From the cell containing the given text, extract its center point as (x, y) coordinate. 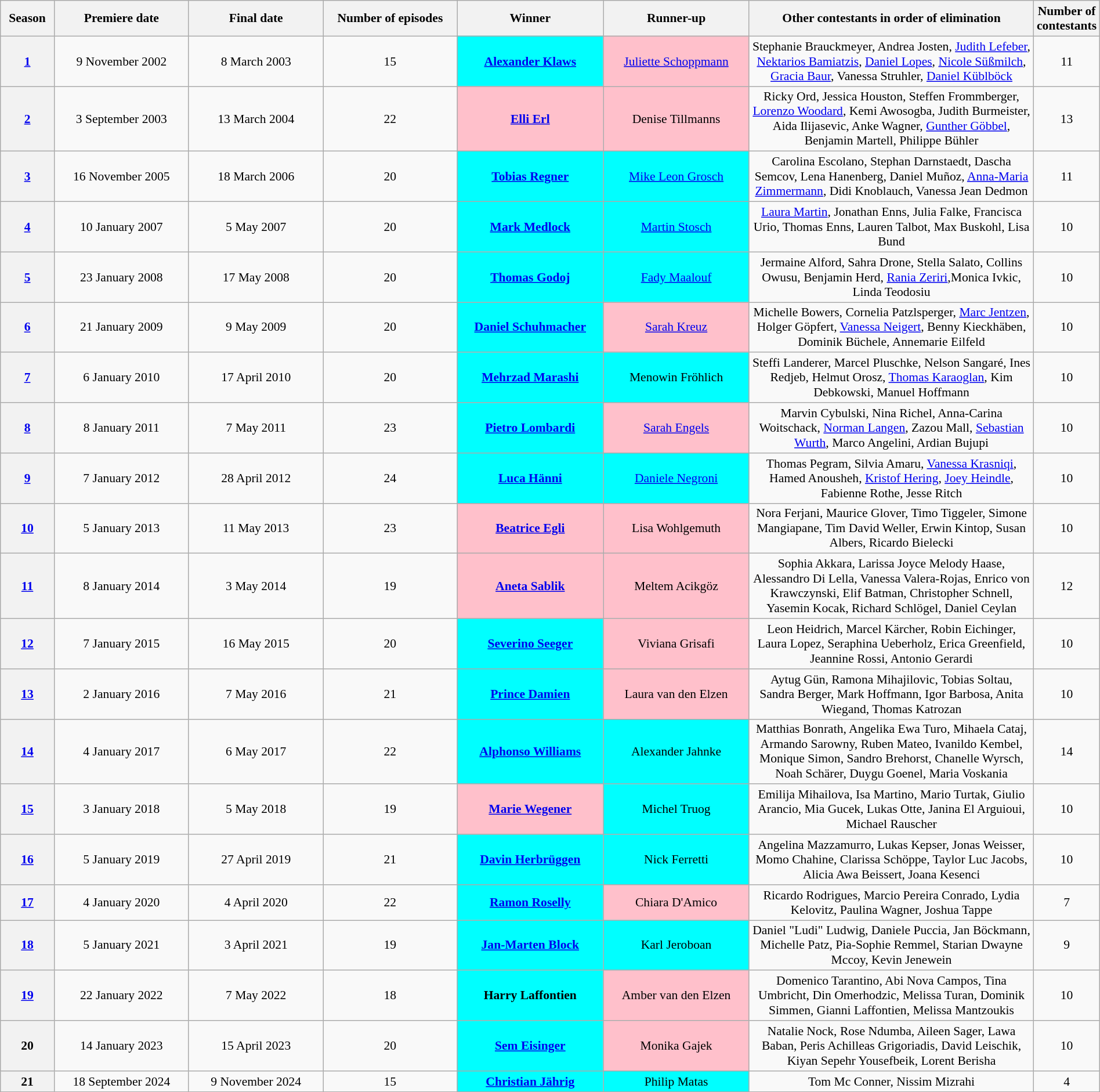
3 April 2021 (256, 946)
Denise Tillmanns (676, 119)
Aytug Gün, Ramona Mihajilovic, Tobias Soltau, Sandra Berger, Mark Hoffmann, Igor Barbosa, Anita Wiegand, Thomas Katrozan (891, 694)
Marvin Cybulski, Nina Richel, Anna-Carina Woitschack, Norman Langen, Zazou Mall, Sebastian Wurth, Marco Angelini, Ardian Bujupi (891, 428)
14 January 2023 (121, 1046)
Christian Jährig (530, 1082)
4 January 2017 (121, 751)
Lisa Wohlgemuth (676, 528)
Menowin Fröhlich (676, 378)
Marie Wegener (530, 810)
Thomas Pegram, Silvia Amaru, Vanessa Krasniqi, Hamed Anousheh, Kristof Hering, Joey Heindle, Fabienne Rothe, Jesse Ritch (891, 478)
Emilija Mihailova, Isa Martino, Mario Turtak, Giulio Arancio, Mia Gucek, Lukas Otte, Janina El Arguioui, Michael Rauscher (891, 810)
9 May 2009 (256, 327)
8 (28, 428)
Steffi Landerer, Marcel Pluschke, Nelson Sangaré, Ines Redjeb, Helmut Orosz, Thomas Karaoglan, Kim Debkowski, Manuel Hoffmann (891, 378)
16 (28, 860)
5 May 2007 (256, 227)
Premiere date (121, 19)
28 April 2012 (256, 478)
Sem Eisinger (530, 1046)
Daniel Schuhmacher (530, 327)
3 May 2014 (256, 586)
9 November 2024 (256, 1082)
Jan-Marten Block (530, 946)
13 March 2004 (256, 119)
Davin Herbrüggen (530, 860)
Nora Ferjani, Maurice Glover, Timo Tiggeler, Simone Mangiapane, Tim David Weller, Erwin Kintop, Susan Albers, Ricardo Bielecki (891, 528)
Number of episodes (390, 19)
Natalie Nock, Rose Ndumba, Aileen Sager, Lawa Baban, Peris Achilleas Grigoriadis, David Leischik, Kiyan Sepehr Yousefbeik, Lorent Berisha (891, 1046)
Aneta Sablik (530, 586)
7 May 2011 (256, 428)
7 May 2016 (256, 694)
Daniel "Ludi" Ludwig, Daniele Puccia, Jan Böckmann, Michelle Patz, Pia-Sophie Remmel, Starian Dwayne Mccoy, Kevin Jenewein (891, 946)
Juliette Schoppmann (676, 62)
15 April 2023 (256, 1046)
Mark Medlock (530, 227)
Meltem Acikgöz (676, 586)
17 May 2008 (256, 277)
9 November 2002 (121, 62)
Ricardo Rodrigues, Marcio Pereira Conrado, Lydia Kelovitz, Paulina Wagner, Joshua Tappe (891, 903)
6 (28, 327)
Elli Erl (530, 119)
7 January 2015 (121, 644)
2 (28, 119)
Severino Seeger (530, 644)
Amber van den Elzen (676, 996)
7 January 2012 (121, 478)
Mike Leon Grosch (676, 176)
Viviana Grisafi (676, 644)
3 January 2018 (121, 810)
Final date (256, 19)
5 January 2019 (121, 860)
Philip Matas (676, 1082)
10 January 2007 (121, 227)
6 May 2017 (256, 751)
8 January 2011 (121, 428)
Sarah Kreuz (676, 327)
Laura van den Elzen (676, 694)
5 (28, 277)
Chiara D'Amico (676, 903)
16 May 2015 (256, 644)
3 (28, 176)
Leon Heidrich, Marcel Kärcher, Robin Eichinger, Laura Lopez, Seraphina Ueberholz, Erica Greenfield, Jeannine Rossi, Antonio Gerardi (891, 644)
1 (28, 62)
Mehrzad Marashi (530, 378)
Ramon Roselly (530, 903)
Michelle Bowers, Cornelia Patzlsperger, Marc Jentzen, Holger Göpfert, Vanessa Neigert, Benny Kieckhäben, Dominik Büchele, Annemarie Eilfeld (891, 327)
11 May 2013 (256, 528)
Carolina Escolano, Stephan Darnstaedt, Dascha Semcov, Lena Hanenberg, Daniel Muñoz, Anna-Maria Zimmermann, Didi Knoblauch, Vanessa Jean Dedmon (891, 176)
Monika Gajek (676, 1046)
27 April 2019 (256, 860)
Pietro Lombardi (530, 428)
Nick Ferretti (676, 860)
Daniele Negroni (676, 478)
6 January 2010 (121, 378)
Luca Hänni (530, 478)
Michel Truog (676, 810)
Thomas Godoj (530, 277)
2 January 2016 (121, 694)
5 January 2021 (121, 946)
5 May 2018 (256, 810)
Prince Damien (530, 694)
Alexander Klaws (530, 62)
18 March 2006 (256, 176)
23 January 2008 (121, 277)
Season (28, 19)
Martin Stosch (676, 227)
Alphonso Williams (530, 751)
3 September 2003 (121, 119)
7 May 2022 (256, 996)
Sarah Engels (676, 428)
16 November 2005 (121, 176)
5 January 2013 (121, 528)
Domenico Tarantino, Abi Nova Campos, Tina Umbricht, Din Omerhodzic, Melissa Turan, Dominik Simmen, Gianni Laffontien, Melissa Mantzoukis (891, 996)
Runner-up (676, 19)
4 January 2020 (121, 903)
Fady Maalouf (676, 277)
4 April 2020 (256, 903)
17 (28, 903)
Beatrice Egli (530, 528)
8 March 2003 (256, 62)
Angelina Mazzamurro, Lukas Kepser, Jonas Weisser, Momo Chahine, Clarissa Schöppe, Taylor Luc Jacobs, Alicia Awa Beissert, Joana Kesenci (891, 860)
Laura Martin, Jonathan Enns, Julia Falke, Francisca Urio, Thomas Enns, Lauren Talbot, Max Buskohl, Lisa Bund (891, 227)
21 January 2009 (121, 327)
22 January 2022 (121, 996)
Tobias Regner (530, 176)
Other contestants in order of elimination (891, 19)
8 January 2014 (121, 586)
Number of contestants (1066, 19)
Alexander Jahnke (676, 751)
Karl Jeroboan (676, 946)
Harry Laffontien (530, 996)
24 (390, 478)
Winner (530, 19)
17 April 2010 (256, 378)
Tom Mc Conner, Nissim Mizrahi (891, 1082)
Jermaine Alford, Sahra Drone, Stella Salato, Collins Owusu, Benjamin Herd, Rania Zeriri,Monica Ivkic, Linda Teodosiu (891, 277)
18 September 2024 (121, 1082)
